Output the [X, Y] coordinate of the center of the cell containing the given text.  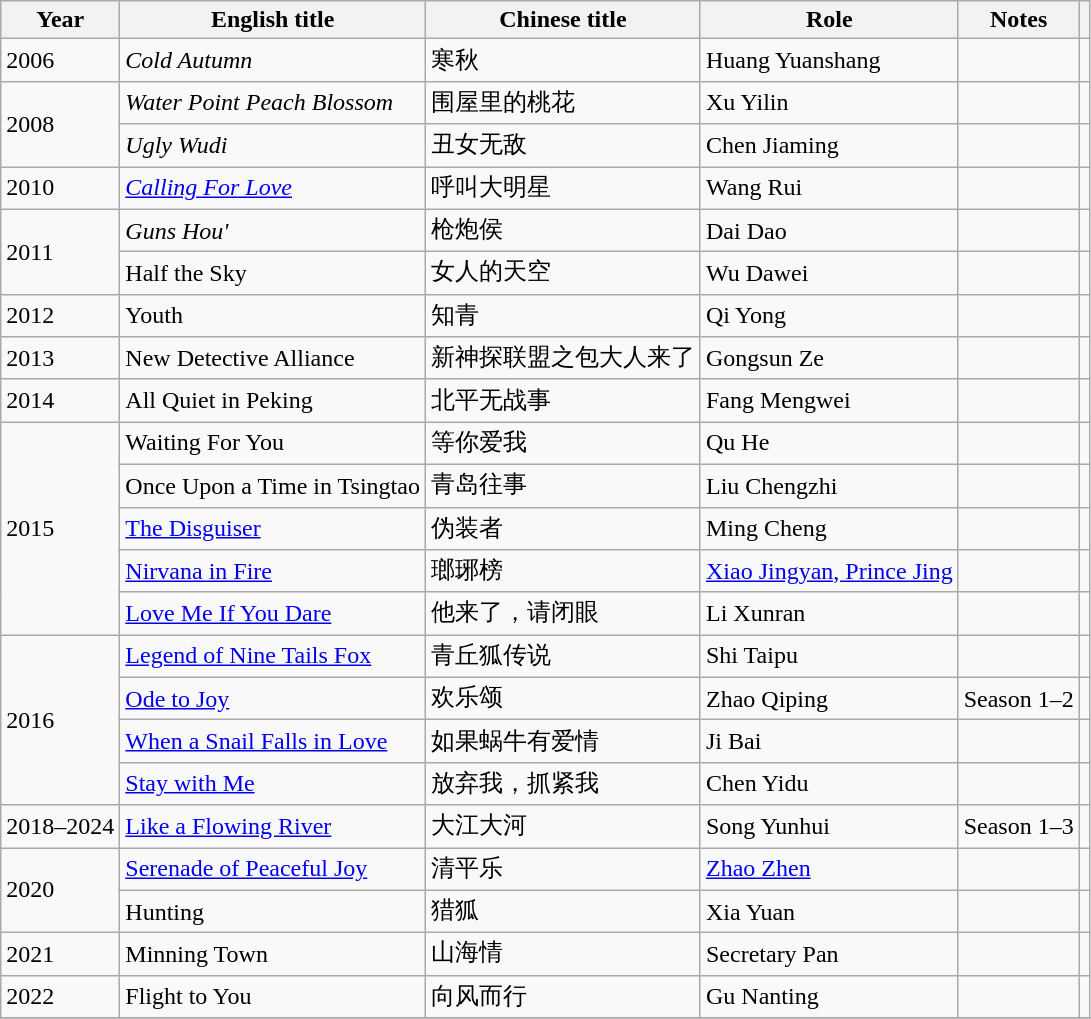
Year [60, 20]
Song Yunhui [829, 826]
Once Upon a Time in Tsingtao [273, 486]
2006 [60, 60]
Xu Yilin [829, 102]
大江大河 [562, 826]
Wang Rui [829, 188]
知青 [562, 316]
Ode to Joy [273, 698]
Chen Yidu [829, 784]
Ji Bai [829, 742]
2012 [60, 316]
2016 [60, 720]
呼叫大明星 [562, 188]
Minning Town [273, 954]
北平无战事 [562, 400]
Love Me If You Dare [273, 614]
猎狐 [562, 912]
Qi Yong [829, 316]
2008 [60, 124]
Season 1–3 [1018, 826]
青岛往事 [562, 486]
Cold Autumn [273, 60]
Legend of Nine Tails Fox [273, 656]
Chen Jiaming [829, 146]
Zhao Qiping [829, 698]
Shi Taipu [829, 656]
Huang Yuanshang [829, 60]
Calling For Love [273, 188]
2022 [60, 996]
Fang Mengwei [829, 400]
Hunting [273, 912]
围屋里的桃花 [562, 102]
欢乐颂 [562, 698]
When a Snail Falls in Love [273, 742]
Guns Hou' [273, 230]
Ming Cheng [829, 528]
Gongsun Ze [829, 358]
Li Xunran [829, 614]
2011 [60, 252]
Qu He [829, 444]
Nirvana in Fire [273, 572]
All Quiet in Peking [273, 400]
2013 [60, 358]
如果蜗牛有爱情 [562, 742]
Half the Sky [273, 274]
Stay with Me [273, 784]
Serenade of Peaceful Joy [273, 870]
Xiao Jingyan, Prince Jing [829, 572]
他来了，请闭眼 [562, 614]
Like a Flowing River [273, 826]
Chinese title [562, 20]
Role [829, 20]
Xia Yuan [829, 912]
Liu Chengzhi [829, 486]
女人的天空 [562, 274]
Youth [273, 316]
放弃我，抓紧我 [562, 784]
2010 [60, 188]
青丘狐传说 [562, 656]
2014 [60, 400]
Zhao Zhen [829, 870]
Notes [1018, 20]
新神探联盟之包大人来了 [562, 358]
Gu Nanting [829, 996]
The Disguiser [273, 528]
Water Point Peach Blossom [273, 102]
New Detective Alliance [273, 358]
Wu Dawei [829, 274]
枪炮侯 [562, 230]
Flight to You [273, 996]
伪装者 [562, 528]
2018–2024 [60, 826]
清平乐 [562, 870]
丑女无敌 [562, 146]
English title [273, 20]
Secretary Pan [829, 954]
瑯琊榜 [562, 572]
2015 [60, 528]
2020 [60, 890]
山海情 [562, 954]
Dai Dao [829, 230]
寒秋 [562, 60]
向风而行 [562, 996]
Ugly Wudi [273, 146]
2021 [60, 954]
等你爱我 [562, 444]
Waiting For You [273, 444]
Season 1–2 [1018, 698]
